Pinpoint the cell where the given text exists, returning its (X, Y) midpoint coordinate. 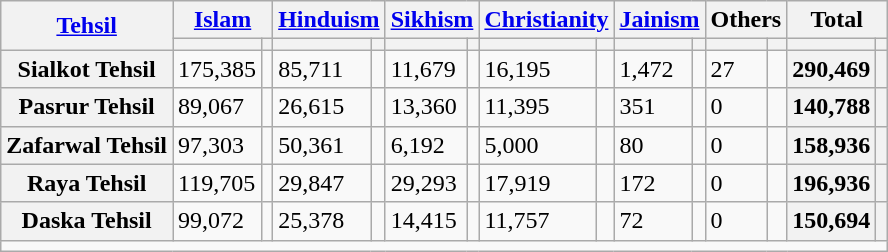
Others (746, 20)
175,385 (218, 69)
6,192 (426, 145)
5,000 (538, 145)
Tehsil (87, 26)
Pasrur Tehsil (87, 107)
290,469 (832, 69)
11,679 (426, 69)
26,615 (322, 107)
Raya Tehsil (87, 183)
80 (653, 145)
196,936 (832, 183)
17,919 (538, 183)
72 (653, 221)
Christianity (546, 20)
50,361 (322, 145)
29,847 (322, 183)
13,360 (426, 107)
16,195 (538, 69)
25,378 (322, 221)
Hinduism (329, 20)
Total (837, 20)
140,788 (832, 107)
99,072 (218, 221)
11,395 (538, 107)
97,303 (218, 145)
1,472 (653, 69)
Daska Tehsil (87, 221)
Jainism (660, 20)
Islam (223, 20)
119,705 (218, 183)
89,067 (218, 107)
29,293 (426, 183)
150,694 (832, 221)
Sialkot Tehsil (87, 69)
Zafarwal Tehsil (87, 145)
351 (653, 107)
14,415 (426, 221)
Sikhism (432, 20)
85,711 (322, 69)
172 (653, 183)
11,757 (538, 221)
158,936 (832, 145)
27 (736, 69)
